From the cell containing the given text, extract its center point as (X, Y) coordinate. 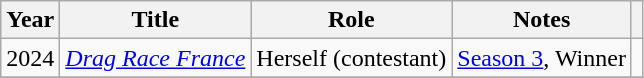
Drag Race France (156, 58)
Season 3, Winner (542, 58)
2024 (30, 58)
Title (156, 20)
Year (30, 20)
Herself (contestant) (352, 58)
Notes (542, 20)
Role (352, 20)
